Detect which cell encompasses the target text, then output its (x, y) center coordinate. 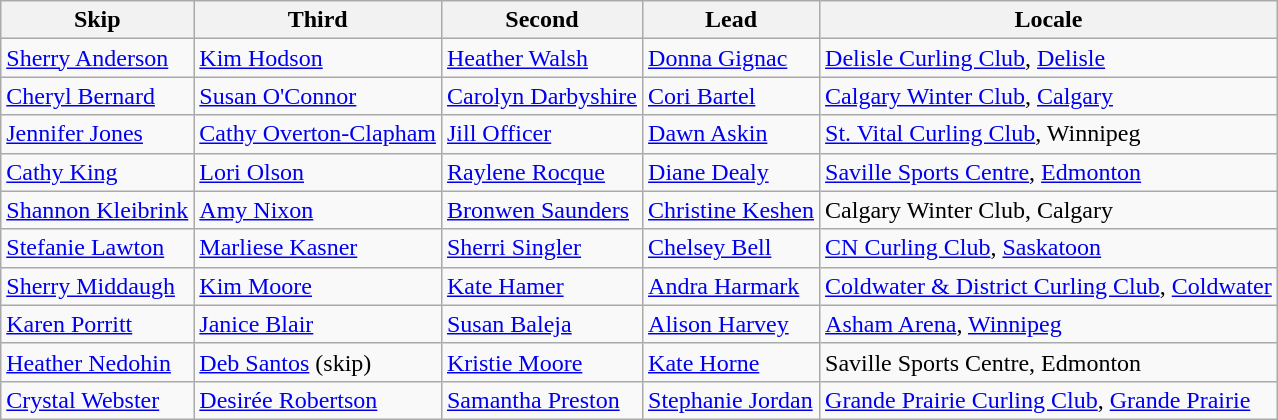
Jennifer Jones (98, 134)
Cori Bartel (732, 96)
Lori Olson (318, 172)
Diane Dealy (732, 172)
Cathy King (98, 172)
Karen Porritt (98, 324)
Shannon Kleibrink (98, 210)
Janice Blair (318, 324)
Susan O'Connor (318, 96)
CN Curling Club, Saskatoon (1049, 248)
Cheryl Bernard (98, 96)
Jill Officer (542, 134)
Kristie Moore (542, 362)
Kate Horne (732, 362)
Third (318, 20)
Crystal Webster (98, 400)
Alison Harvey (732, 324)
Dawn Askin (732, 134)
Kim Hodson (318, 58)
Susan Baleja (542, 324)
Chelsey Bell (732, 248)
Cathy Overton-Clapham (318, 134)
Coldwater & District Curling Club, Coldwater (1049, 286)
Heather Walsh (542, 58)
Kate Hamer (542, 286)
Donna Gignac (732, 58)
Kim Moore (318, 286)
Asham Arena, Winnipeg (1049, 324)
Deb Santos (skip) (318, 362)
Heather Nedohin (98, 362)
Lead (732, 20)
Skip (98, 20)
Desirée Robertson (318, 400)
Second (542, 20)
Delisle Curling Club, Delisle (1049, 58)
Carolyn Darbyshire (542, 96)
Grande Prairie Curling Club, Grande Prairie (1049, 400)
Sherry Anderson (98, 58)
Sherri Singler (542, 248)
Bronwen Saunders (542, 210)
St. Vital Curling Club, Winnipeg (1049, 134)
Stephanie Jordan (732, 400)
Marliese Kasner (318, 248)
Christine Keshen (732, 210)
Raylene Rocque (542, 172)
Stefanie Lawton (98, 248)
Locale (1049, 20)
Sherry Middaugh (98, 286)
Samantha Preston (542, 400)
Amy Nixon (318, 210)
Andra Harmark (732, 286)
